Output the (X, Y) coordinate of the center of the cell containing the given text.  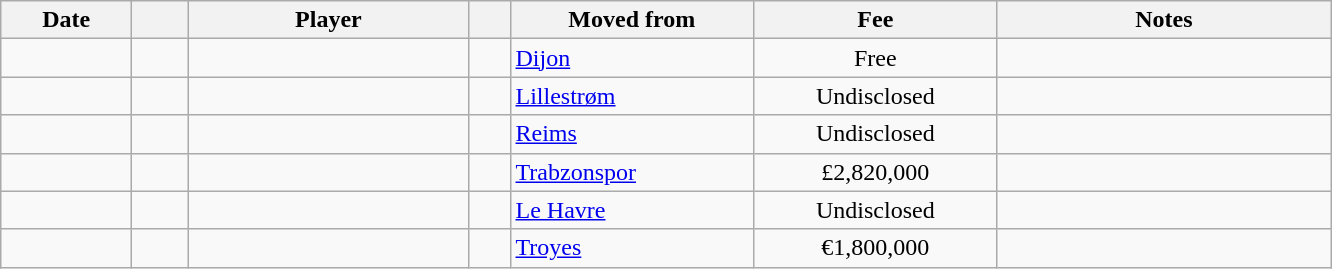
Notes (1164, 20)
Reims (632, 134)
Fee (876, 20)
Player (328, 20)
Troyes (632, 248)
Lillestrøm (632, 96)
Date (66, 20)
£2,820,000 (876, 172)
Dijon (632, 58)
Le Havre (632, 210)
€1,800,000 (876, 248)
Trabzonspor (632, 172)
Moved from (632, 20)
Free (876, 58)
